Scan for the cell matching the given text and deliver its [X, Y] coordinate at center. 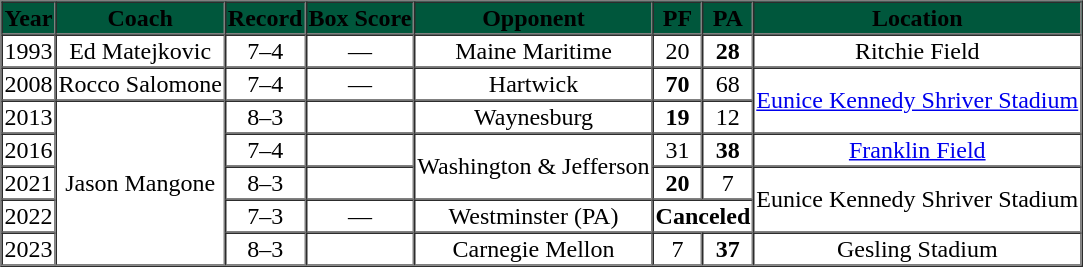
Washington & Jefferson [533, 167]
PA [728, 18]
Westminster (PA) [533, 216]
Franklin Field [917, 150]
Carnegie Mellon [533, 248]
2008 [29, 84]
Box Score [360, 18]
12 [728, 116]
Hartwick [533, 84]
37 [728, 248]
1993 [29, 50]
Coach [140, 18]
31 [678, 150]
28 [728, 50]
2016 [29, 150]
2023 [29, 248]
2013 [29, 116]
PF [678, 18]
19 [678, 116]
70 [678, 84]
68 [728, 84]
Year [29, 18]
38 [728, 150]
Rocco Salomone [140, 84]
Maine Maritime [533, 50]
2021 [29, 182]
Record [266, 18]
7–3 [266, 216]
2022 [29, 216]
Location [917, 18]
Ed Matejkovic [140, 50]
Waynesburg [533, 116]
Opponent [533, 18]
Gesling Stadium [917, 248]
Canceled [704, 216]
Jason Mangone [140, 182]
Ritchie Field [917, 50]
